Output the (x, y) coordinate of the center of the cell containing the given text.  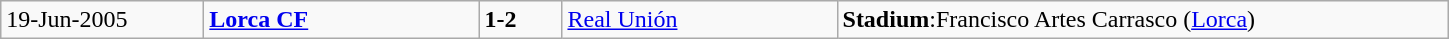
1-2 (520, 20)
Lorca CF (342, 20)
Real Unión (700, 20)
19-Jun-2005 (102, 20)
Stadium:Francisco Artes Carrasco (Lorca) (1142, 20)
